Scan for the cell matching the given text and deliver its [X, Y] coordinate at center. 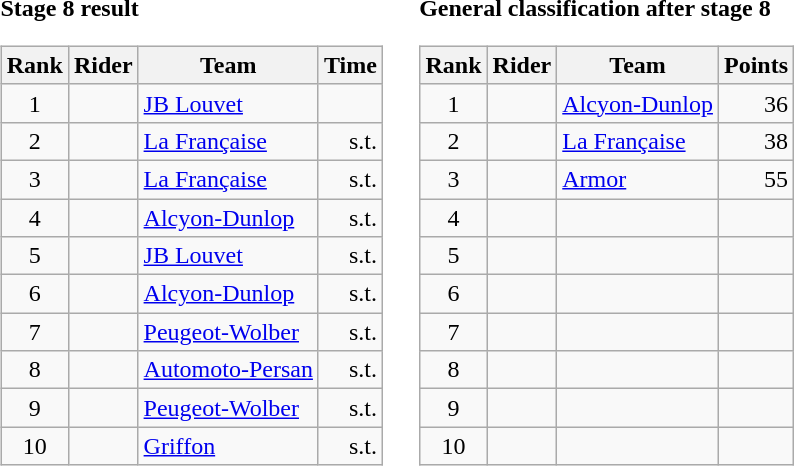
38 [756, 141]
36 [756, 103]
55 [756, 179]
Armor [638, 179]
Automoto-Persan [228, 370]
Points [756, 65]
Time [350, 65]
Griffon [228, 446]
